Pinpoint the cell where the given text exists, returning its [x, y] midpoint coordinate. 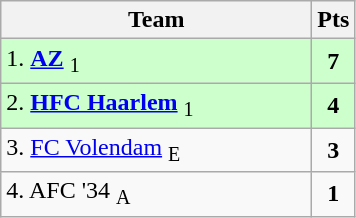
Team [156, 20]
1. AZ 1 [156, 61]
3. FC Volendam E [156, 150]
3 [334, 150]
4 [334, 105]
7 [334, 61]
4. AFC '34 A [156, 194]
2. HFC Haarlem 1 [156, 105]
1 [334, 194]
Pts [334, 20]
